Identify which cell holds the provided text, then report its (x, y) central coordinate. 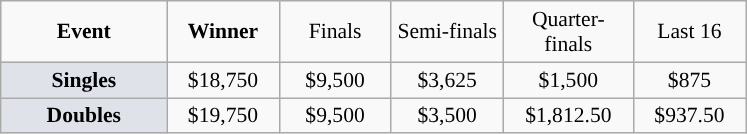
Doubles (84, 116)
$875 (689, 80)
Semi-finals (447, 32)
Quarter-finals (568, 32)
$937.50 (689, 116)
$19,750 (223, 116)
Event (84, 32)
$3,625 (447, 80)
$18,750 (223, 80)
$1,812.50 (568, 116)
Last 16 (689, 32)
Winner (223, 32)
$3,500 (447, 116)
Singles (84, 80)
$1,500 (568, 80)
Finals (335, 32)
